Identify which cell holds the provided text, then report its (X, Y) central coordinate. 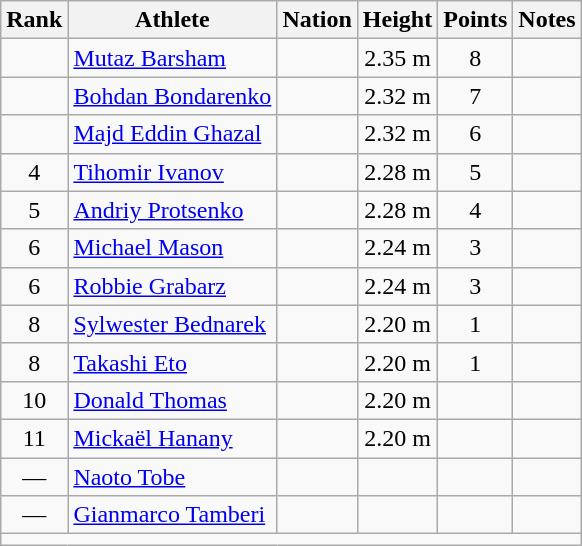
Athlete (172, 20)
Height (397, 20)
7 (476, 96)
2.35 m (397, 58)
Gianmarco Tamberi (172, 515)
Mutaz Barsham (172, 58)
Naoto Tobe (172, 477)
Rank (34, 20)
Robbie Grabarz (172, 286)
Sylwester Bednarek (172, 324)
10 (34, 400)
Donald Thomas (172, 400)
Andriy Protsenko (172, 210)
11 (34, 438)
Bohdan Bondarenko (172, 96)
Takashi Eto (172, 362)
Michael Mason (172, 248)
Majd Eddin Ghazal (172, 134)
Notes (547, 20)
Points (476, 20)
Nation (317, 20)
Tihomir Ivanov (172, 172)
Mickaël Hanany (172, 438)
